Provide the (x, y) coordinate of the cell's center where the given text is located.  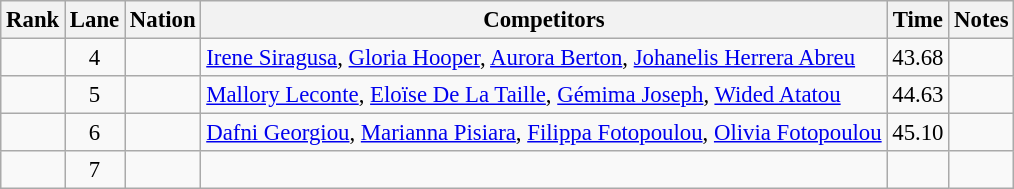
44.63 (918, 95)
Dafni Georgiou, Marianna Pisiara, Filippa Fotopoulou, Olivia Fotopoulou (544, 133)
Competitors (544, 20)
Rank (33, 20)
43.68 (918, 58)
4 (95, 58)
5 (95, 95)
Mallory Leconte, Eloïse De La Taille, Gémima Joseph, Wided Atatou (544, 95)
Nation (163, 20)
7 (95, 170)
Lane (95, 20)
6 (95, 133)
45.10 (918, 133)
Irene Siragusa, Gloria Hooper, Aurora Berton, Johanelis Herrera Abreu (544, 58)
Time (918, 20)
Notes (982, 20)
